Return (x, y) of the center of cell containing provided text 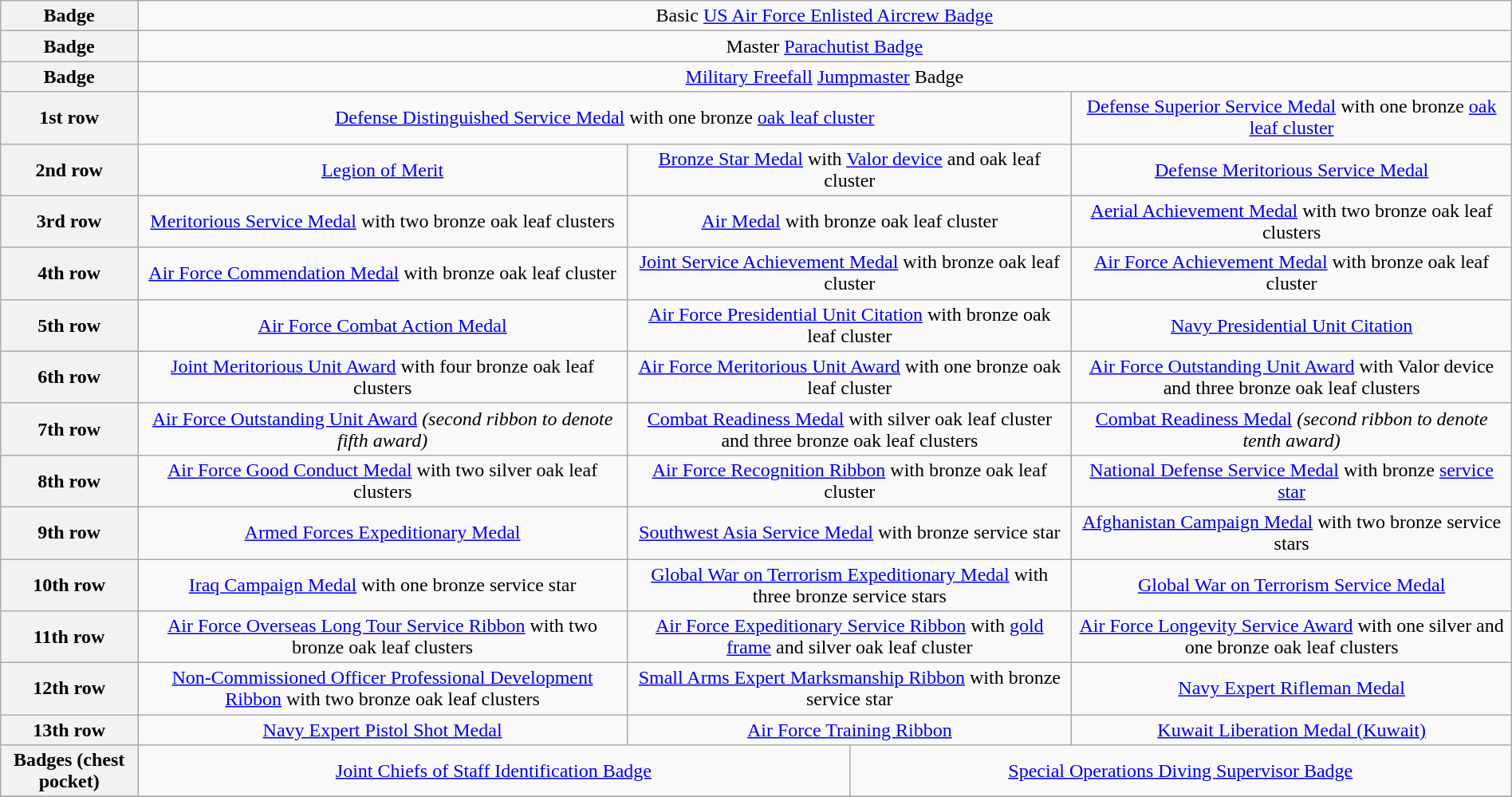
Kuwait Liberation Medal (Kuwait) (1292, 730)
Bronze Star Medal with Valor device and oak leaf cluster (850, 169)
6th row (69, 377)
Small Arms Expert Marksmanship Ribbon with bronze service star (850, 689)
Air Force Recognition Ribbon with bronze oak leaf cluster (850, 480)
Non-Commissioned Officer Professional Development Ribbon with two bronze oak leaf clusters (382, 689)
4th row (69, 273)
Defense Meritorious Service Medal (1292, 169)
Defense Superior Service Medal with one bronze oak leaf cluster (1292, 118)
8th row (69, 480)
Armed Forces Expeditionary Medal (382, 533)
Joint Service Achievement Medal with bronze oak leaf cluster (850, 273)
Aerial Achievement Medal with two bronze oak leaf clusters (1292, 222)
Southwest Asia Service Medal with bronze service star (850, 533)
Global War on Terrorism Expeditionary Medal with three bronze service stars (850, 584)
Iraq Campaign Medal with one bronze service star (382, 584)
Air Force Combat Action Medal (382, 326)
Meritorious Service Medal with two bronze oak leaf clusters (382, 222)
Legion of Merit (382, 169)
Air Force Commendation Medal with bronze oak leaf cluster (382, 273)
Navy Expert Rifleman Medal (1292, 689)
Basic US Air Force Enlisted Aircrew Badge (825, 16)
Joint Meritorious Unit Award with four bronze oak leaf clusters (382, 377)
Navy Presidential Unit Citation (1292, 326)
Global War on Terrorism Service Medal (1292, 584)
7th row (69, 429)
2nd row (69, 169)
Combat Readiness Medal (second ribbon to denote tenth award) (1292, 429)
9th row (69, 533)
5th row (69, 326)
Air Force Expeditionary Service Ribbon with gold frame and silver oak leaf cluster (850, 637)
Air Medal with bronze oak leaf cluster (850, 222)
Badges (chest pocket) (69, 771)
Special Operations Diving Supervisor Badge (1180, 771)
Air Force Longevity Service Award with one silver and one bronze oak leaf clusters (1292, 637)
Master Parachutist Badge (825, 46)
Air Force Presidential Unit Citation with bronze oak leaf cluster (850, 326)
Air Force Achievement Medal with bronze oak leaf cluster (1292, 273)
Defense Distinguished Service Medal with one bronze oak leaf cluster (604, 118)
Joint Chiefs of Staff Identification Badge (493, 771)
Air Force Good Conduct Medal with two silver oak leaf clusters (382, 480)
National Defense Service Medal with bronze service star (1292, 480)
11th row (69, 637)
Air Force Outstanding Unit Award (second ribbon to denote fifth award) (382, 429)
Air Force Outstanding Unit Award with Valor device and three bronze oak leaf clusters (1292, 377)
Afghanistan Campaign Medal with two bronze service stars (1292, 533)
1st row (69, 118)
10th row (69, 584)
13th row (69, 730)
Air Force Meritorious Unit Award with one bronze oak leaf cluster (850, 377)
12th row (69, 689)
Combat Readiness Medal with silver oak leaf cluster and three bronze oak leaf clusters (850, 429)
Air Force Overseas Long Tour Service Ribbon with two bronze oak leaf clusters (382, 637)
Navy Expert Pistol Shot Medal (382, 730)
Military Freefall Jumpmaster Badge (825, 77)
Air Force Training Ribbon (850, 730)
3rd row (69, 222)
